Pinpoint the cell where the given text exists, returning its (x, y) midpoint coordinate. 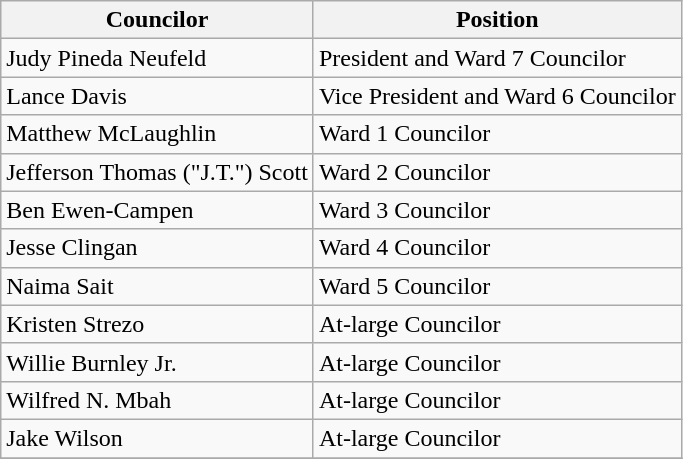
Ward 5 Councilor (497, 286)
Jefferson Thomas ("J.T.") Scott (158, 172)
Councilor (158, 20)
President and Ward 7 Councilor (497, 58)
Ward 4 Councilor (497, 248)
Kristen Strezo (158, 324)
Ward 2 Councilor (497, 172)
Vice President and Ward 6 Councilor (497, 96)
Ward 3 Councilor (497, 210)
Ben Ewen-Campen (158, 210)
Position (497, 20)
Wilfred N. Mbah (158, 400)
Ward 1 Councilor (497, 134)
Lance Davis (158, 96)
Naima Sait (158, 286)
Judy Pineda Neufeld (158, 58)
Matthew McLaughlin (158, 134)
Jake Wilson (158, 438)
Willie Burnley Jr. (158, 362)
Jesse Clingan (158, 248)
